For the text-containing cell, return its midpoint in [x, y] coordinate format. 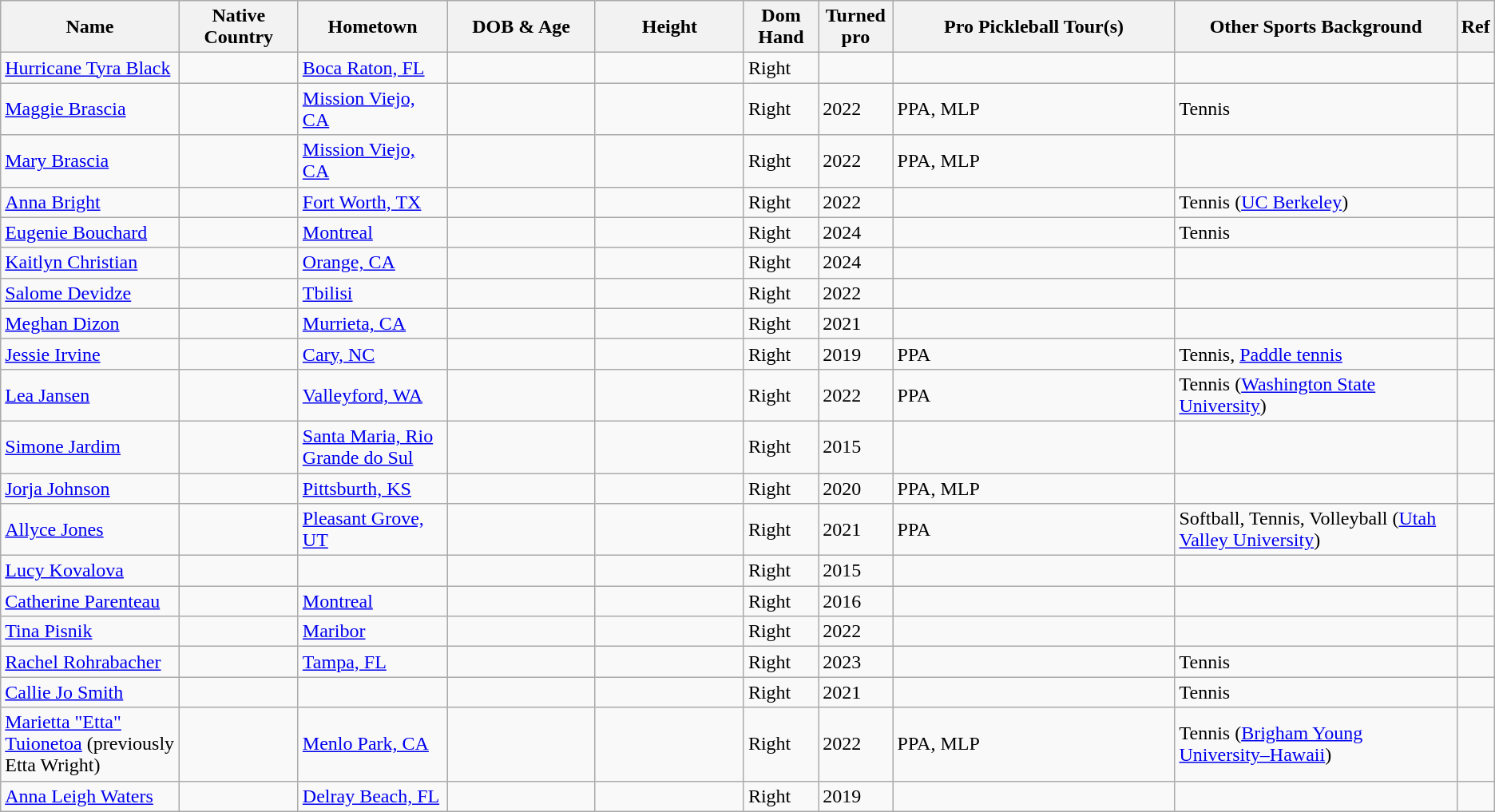
Tennis (Washington State University) [1316, 394]
Callie Jo Smith [90, 692]
Boca Raton, FL [372, 68]
Dom Hand [781, 27]
Meghan Dizon [90, 323]
Marietta "Etta" Tuionetoa (previously Etta Wright) [90, 744]
Height [669, 27]
Jessie Irvine [90, 354]
Anna Leigh Waters [90, 796]
DOB & Age [521, 27]
2023 [856, 662]
Fort Worth, TX [372, 202]
Tennis (UC Berkeley) [1316, 202]
Turned pro [856, 27]
2016 [856, 601]
Tina Pisnik [90, 632]
Tampa, FL [372, 662]
Allyce Jones [90, 530]
Murrieta, CA [372, 323]
Mary Brascia [90, 161]
Softball, Tennis, Volleyball (Utah Valley University) [1316, 530]
2020 [856, 488]
Hurricane Tyra Black [90, 68]
Native Country [238, 27]
Anna Bright [90, 202]
Lea Jansen [90, 394]
Other Sports Background [1316, 27]
Catherine Parenteau [90, 601]
Lucy Kovalova [90, 571]
Delray Beach, FL [372, 796]
Kaitlyn Christian [90, 263]
Maggie Brascia [90, 109]
Pittsburth, KS [372, 488]
Name [90, 27]
Menlo Park, CA [372, 744]
Pro Pickleball Tour(s) [1033, 27]
Valleyford, WA [372, 394]
Simone Jardim [90, 447]
Tbilisi [372, 293]
Ref [1476, 27]
Rachel Rohrabacher [90, 662]
Eugenie Bouchard [90, 232]
Jorja Johnson [90, 488]
Maribor [372, 632]
Pleasant Grove, UT [372, 530]
Santa Maria, Rio Grande do Sul [372, 447]
Salome Devidze [90, 293]
Orange, CA [372, 263]
Tennis (Brigham Young University–Hawaii) [1316, 744]
Hometown [372, 27]
Tennis, Paddle tennis [1316, 354]
Cary, NC [372, 354]
